Find where the given text appears and provide that cell's center as (x, y) coordinate. 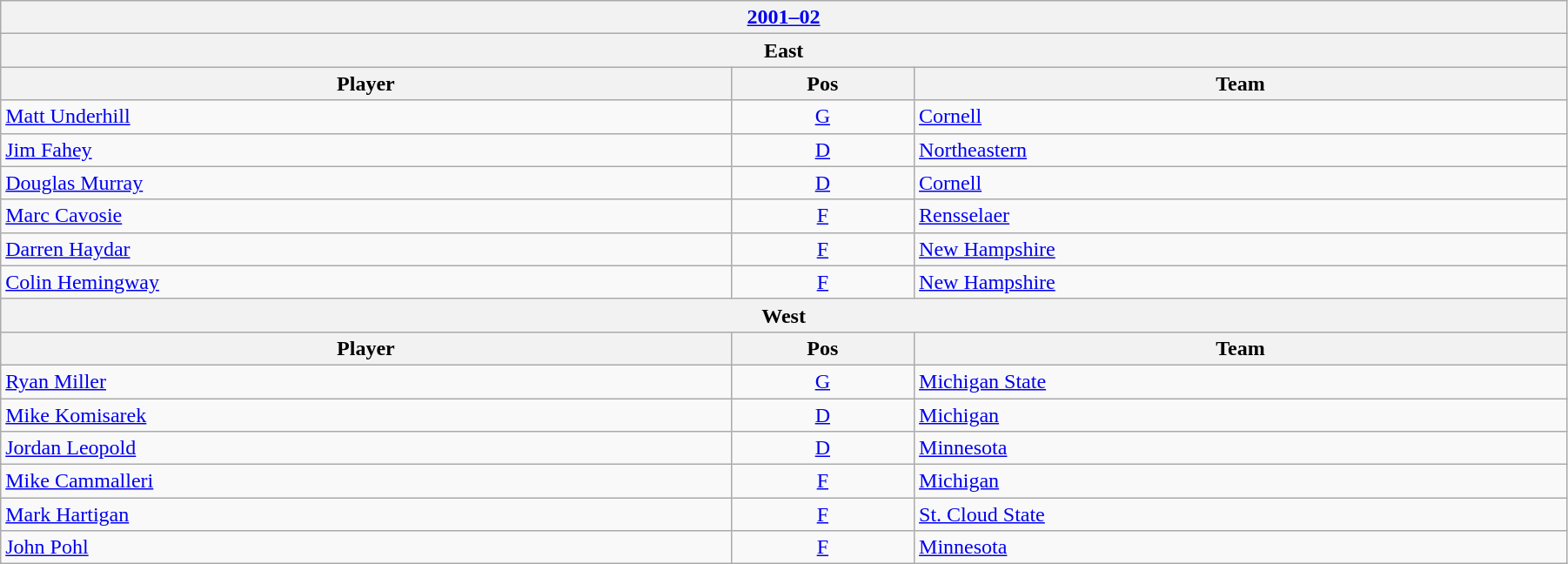
Mike Cammalleri (365, 481)
East (784, 50)
Northeastern (1241, 150)
John Pohl (365, 547)
Marc Cavosie (365, 216)
Colin Hemingway (365, 282)
Darren Haydar (365, 249)
Douglas Murray (365, 183)
Jim Fahey (365, 150)
St. Cloud State (1241, 514)
Rensselaer (1241, 216)
Michigan State (1241, 381)
2001–02 (784, 17)
Jordan Leopold (365, 448)
Matt Underhill (365, 117)
Mike Komisarek (365, 415)
West (784, 315)
Mark Hartigan (365, 514)
Ryan Miller (365, 381)
